Locate the cell with the specified text and output its [X, Y] center coordinate. 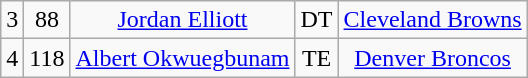
4 [12, 58]
3 [12, 20]
Albert Okwuegbunam [182, 58]
DT [316, 20]
TE [316, 58]
Denver Broncos [432, 58]
88 [47, 20]
118 [47, 58]
Cleveland Browns [432, 20]
Jordan Elliott [182, 20]
